Scan for the cell matching the given text and deliver its (X, Y) coordinate at center. 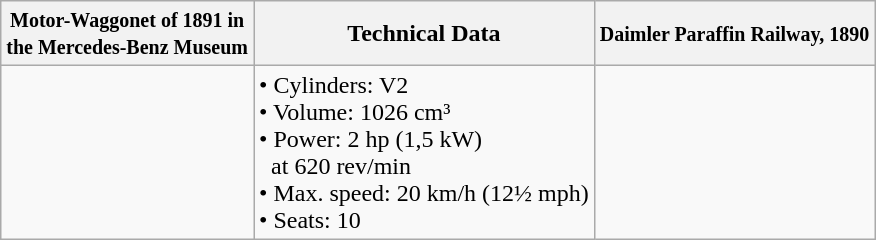
Motor-Waggonet of 1891 inthe Mercedes-Benz Museum (128, 34)
Technical Data (424, 34)
• Cylinders: V2• Volume: 1026 cm³• Power: 2 hp (1,5 kW) at 620 rev/min• Max. speed: 20 km/h (12½ mph)• Seats: 10 (424, 152)
Daimler Paraffin Railway, 1890 (734, 34)
